Capture the cell that displays the provided text and extract its (x, y) central coordinate. 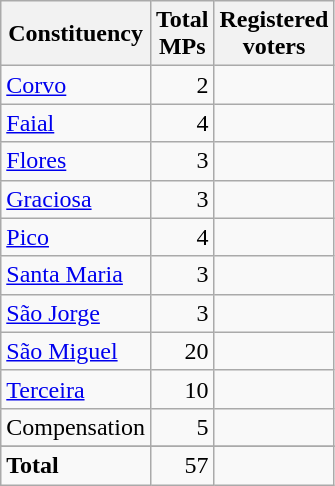
Flores (76, 161)
Constituency (76, 34)
Corvo (76, 85)
Faial (76, 123)
Compensation (76, 427)
Registeredvoters (274, 34)
Pico (76, 237)
2 (182, 85)
Graciosa (76, 199)
57 (182, 465)
20 (182, 351)
São Miguel (76, 351)
10 (182, 389)
Santa Maria (76, 275)
Terceira (76, 389)
TotalMPs (182, 34)
São Jorge (76, 313)
Total (76, 465)
5 (182, 427)
